Scan for the cell matching the given text and deliver its [x, y] coordinate at center. 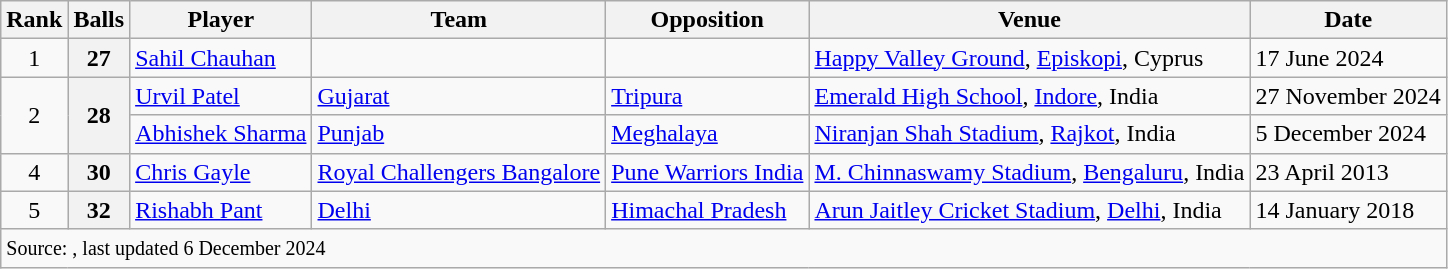
Opposition [708, 20]
23 April 2013 [1348, 172]
Venue [1030, 20]
32 [99, 210]
Punjab [459, 134]
14 January 2018 [1348, 210]
27 November 2024 [1348, 96]
Abhishek Sharma [221, 134]
Player [221, 20]
Happy Valley Ground, Episkopi, Cyprus [1030, 58]
Rishabh Pant [221, 210]
5 [34, 210]
Source: , last updated 6 December 2024 [724, 248]
Team [459, 20]
Emerald High School, Indore, India [1030, 96]
1 [34, 58]
Niranjan Shah Stadium, Rajkot, India [1030, 134]
Urvil Patel [221, 96]
Arun Jaitley Cricket Stadium, Delhi, India [1030, 210]
27 [99, 58]
2 [34, 115]
5 December 2024 [1348, 134]
Balls [99, 20]
Tripura [708, 96]
4 [34, 172]
Himachal Pradesh [708, 210]
Rank [34, 20]
28 [99, 115]
17 June 2024 [1348, 58]
M. Chinnaswamy Stadium, Bengaluru, India [1030, 172]
Meghalaya [708, 134]
Royal Challengers Bangalore [459, 172]
Delhi [459, 210]
Sahil Chauhan [221, 58]
Chris Gayle [221, 172]
Pune Warriors India [708, 172]
Date [1348, 20]
30 [99, 172]
Gujarat [459, 96]
